Extract the (x, y) coordinate from the center of the cell holding the provided text.  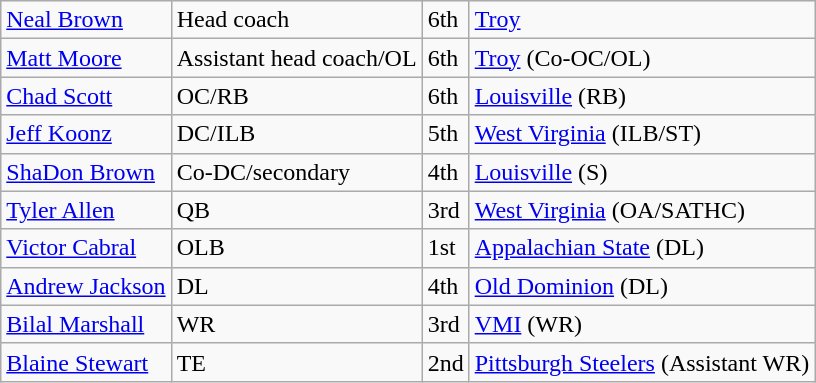
Co-DC/secondary (296, 172)
Troy (642, 20)
Louisville (S) (642, 172)
QB (296, 210)
WR (296, 324)
Louisville (RB) (642, 96)
DC/ILB (296, 134)
Matt Moore (86, 58)
West Virginia (ILB/ST) (642, 134)
Jeff Koonz (86, 134)
Chad Scott (86, 96)
ShaDon Brown (86, 172)
Tyler Allen (86, 210)
Assistant head coach/OL (296, 58)
Andrew Jackson (86, 286)
Pittsburgh Steelers (Assistant WR) (642, 362)
VMI (WR) (642, 324)
1st (446, 248)
Troy (Co-OC/OL) (642, 58)
2nd (446, 362)
Blaine Stewart (86, 362)
Old Dominion (DL) (642, 286)
Victor Cabral (86, 248)
TE (296, 362)
5th (446, 134)
West Virginia (OA/SATHC) (642, 210)
Head coach (296, 20)
Bilal Marshall (86, 324)
OC/RB (296, 96)
Appalachian State (DL) (642, 248)
OLB (296, 248)
Neal Brown (86, 20)
DL (296, 286)
